Find where the given text appears and provide that cell's center as [x, y] coordinate. 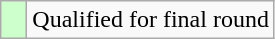
Qualified for final round [151, 20]
